Extract the (X, Y) coordinate from the center of the cell holding the provided text.  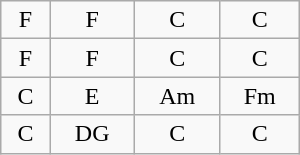
DG (92, 134)
Am (177, 96)
Fm (260, 96)
E (92, 96)
